Search for the cell housing the specified text and yield its (X, Y) center coordinate. 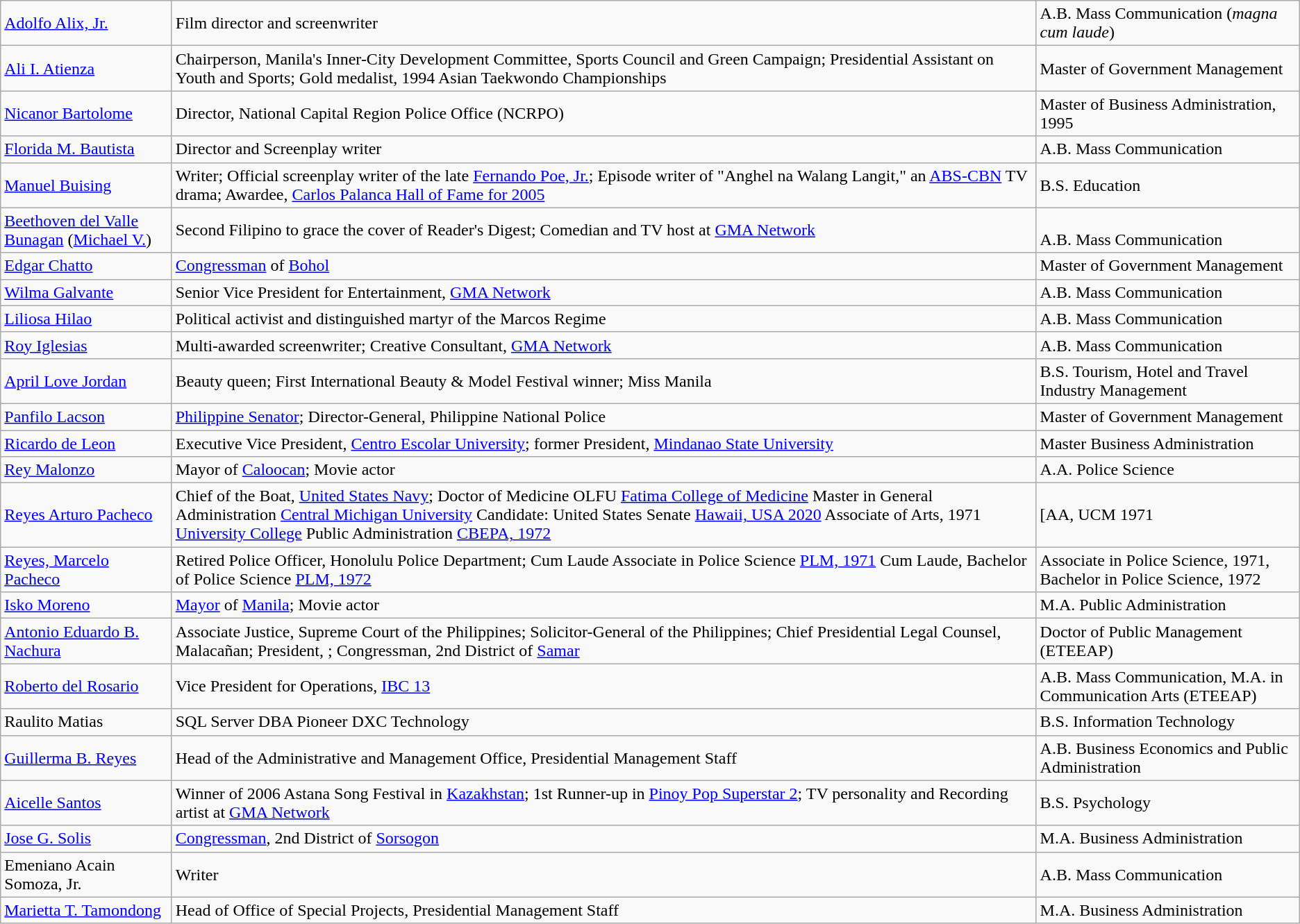
Mayor of Caloocan; Movie actor (604, 470)
Senior Vice President for Entertainment, GMA Network (604, 292)
Edgar Chatto (86, 266)
M.A. Public Administration (1168, 605)
Roberto del Rosario (86, 686)
Panfilo Lacson (86, 417)
Political activist and distinguished martyr of the Marcos Regime (604, 319)
B.S. Tourism, Hotel and Travel Industry Management (1168, 380)
Guillerma B. Reyes (86, 758)
Reyes Arturo Pacheco (86, 515)
Vice President for Operations, IBC 13 (604, 686)
Mayor of Manila; Movie actor (604, 605)
Nicanor Bartolome (86, 114)
Multi-awarded screenwriter; Creative Consultant, GMA Network (604, 345)
Congressman, 2nd District of Sorsogon (604, 839)
A.B. Mass Communication, M.A. in Communication Arts (ETEEAP) (1168, 686)
Doctor of Public Management (ETEEAP) (1168, 641)
Ricardo de Leon (86, 444)
Head of the Administrative and Management Office, Presidential Management Staff (604, 758)
Raulito Matias (86, 722)
B.S. Information Technology (1168, 722)
A.A. Police Science (1168, 470)
Florida M. Bautista (86, 149)
Film director and screenwriter (604, 24)
April Love Jordan (86, 380)
Wilma Galvante (86, 292)
Adolfo Alix, Jr. (86, 24)
A.B. Mass Communication (magna cum laude) (1168, 24)
Second Filipino to grace the cover of Reader's Digest; Comedian and TV host at GMA Network (604, 230)
Writer (604, 875)
Aicelle Santos (86, 803)
Manuel Buising (86, 185)
Retired Police Officer, Honolulu Police Department; Cum Laude Associate in Police Science PLM, 1971 Cum Laude, Bachelor of Police Science PLM, 1972 (604, 569)
Winner of 2006 Astana Song Festival in Kazakhstan; 1st Runner-up in Pinoy Pop Superstar 2; TV personality and Recording artist at GMA Network (604, 803)
Roy Iglesias (86, 345)
Congressman of Bohol (604, 266)
Philippine Senator; Director-General, Philippine National Police (604, 417)
Isko Moreno (86, 605)
Beethoven del Valle Bunagan (Michael V.) (86, 230)
B.S. Psychology (1168, 803)
Reyes, Marcelo Pacheco (86, 569)
Master of Business Administration, 1995 (1168, 114)
A.B. Business Economics and Public Administration (1168, 758)
Director and Screenplay writer (604, 149)
Emeniano Acain Somoza, Jr. (86, 875)
Jose G. Solis (86, 839)
Rey Malonzo (86, 470)
Marietta T. Tamondong (86, 910)
Head of Office of Special Projects, Presidential Management Staff (604, 910)
Antonio Eduardo B. Nachura (86, 641)
SQL Server DBA Pioneer DXC Technology (604, 722)
Associate in Police Science, 1971, Bachelor in Police Science, 1972 (1168, 569)
[AA, UCM 1971 (1168, 515)
B.S. Education (1168, 185)
Ali I. Atienza (86, 68)
Executive Vice President, Centro Escolar University; former President, Mindanao State University (604, 444)
Liliosa Hilao (86, 319)
Beauty queen; First International Beauty & Model Festival winner; Miss Manila (604, 380)
Master Business Administration (1168, 444)
Director, National Capital Region Police Office (NCRPO) (604, 114)
